Provide the [X, Y] coordinate of the cell's center where the given text is located.  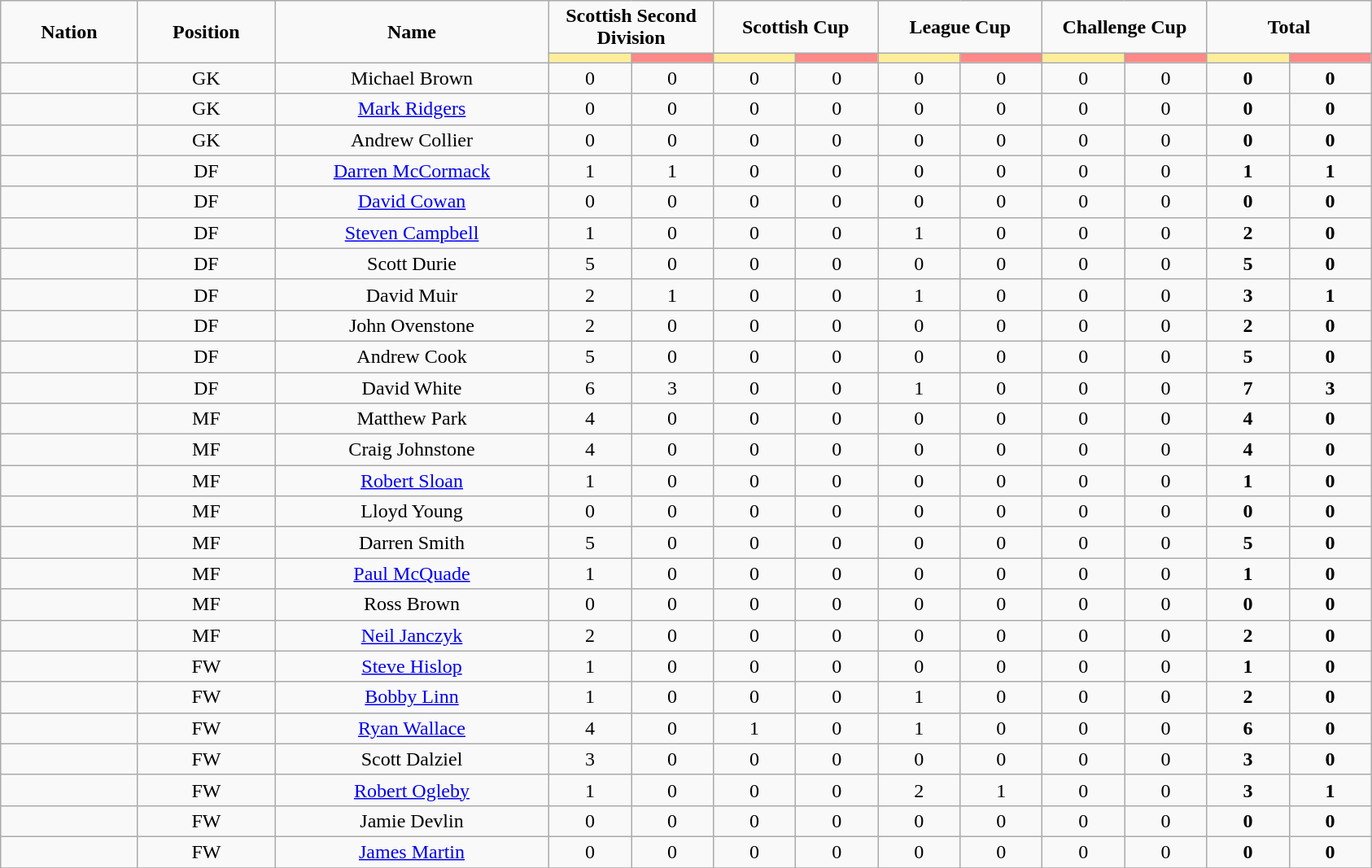
Robert Sloan [412, 481]
Position [206, 32]
Neil Janczyk [412, 635]
Scottish Cup [796, 28]
Darren Smith [412, 543]
Robert Ogleby [412, 790]
David Cowan [412, 202]
Total [1289, 28]
Scott Dalziel [412, 759]
Nation [69, 32]
Darren McCormack [412, 171]
Jamie Devlin [412, 821]
David Muir [412, 294]
Ryan Wallace [412, 728]
7 [1248, 388]
James Martin [412, 852]
Ross Brown [412, 604]
Name [412, 32]
Andrew Cook [412, 356]
Craig Johnstone [412, 450]
Scottish Second Division [631, 28]
Michael Brown [412, 78]
Paul McQuade [412, 574]
Scott Durie [412, 264]
Challenge Cup [1125, 28]
League Cup [960, 28]
Steven Campbell [412, 233]
Andrew Collier [412, 140]
Mark Ridgers [412, 109]
Lloyd Young [412, 512]
Bobby Linn [412, 697]
Matthew Park [412, 419]
Steve Hislop [412, 666]
David White [412, 388]
John Ovenstone [412, 325]
